Find where the given text appears and provide that cell's center as [X, Y] coordinate. 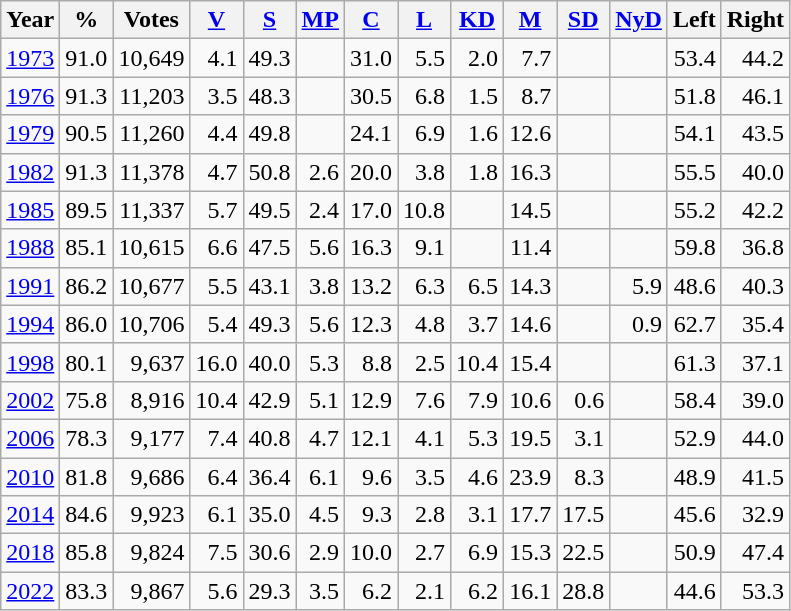
11,378 [152, 172]
1998 [30, 362]
8.8 [370, 362]
23.9 [530, 477]
12.1 [370, 438]
Right [755, 20]
2014 [30, 515]
1988 [30, 248]
90.5 [86, 134]
0.9 [639, 324]
1.6 [478, 134]
75.8 [86, 400]
40.3 [755, 286]
42.9 [270, 400]
9,686 [152, 477]
86.0 [86, 324]
12.6 [530, 134]
1979 [30, 134]
46.1 [755, 96]
Left [694, 20]
80.1 [86, 362]
10,649 [152, 58]
6.3 [424, 286]
5.4 [216, 324]
1973 [30, 58]
31.0 [370, 58]
11,260 [152, 134]
54.1 [694, 134]
35.4 [755, 324]
17.7 [530, 515]
17.5 [584, 515]
2002 [30, 400]
16.1 [530, 591]
13.2 [370, 286]
2.8 [424, 515]
12.9 [370, 400]
85.8 [86, 553]
17.0 [370, 210]
3.7 [478, 324]
15.3 [530, 553]
9,923 [152, 515]
42.2 [755, 210]
9,867 [152, 591]
40.8 [270, 438]
10,677 [152, 286]
1994 [30, 324]
1.8 [478, 172]
6.5 [478, 286]
58.4 [694, 400]
28.8 [584, 591]
89.5 [86, 210]
9,824 [152, 553]
2.1 [424, 591]
48.6 [694, 286]
SD [584, 20]
NyD [639, 20]
85.1 [86, 248]
24.1 [370, 134]
43.1 [270, 286]
10.6 [530, 400]
16.0 [216, 362]
M [530, 20]
19.5 [530, 438]
11,203 [152, 96]
Votes [152, 20]
53.3 [755, 591]
44.0 [755, 438]
62.7 [694, 324]
78.3 [86, 438]
1976 [30, 96]
1985 [30, 210]
2.7 [424, 553]
45.6 [694, 515]
59.8 [694, 248]
37.1 [755, 362]
5.9 [639, 286]
12.3 [370, 324]
49.8 [270, 134]
6.8 [424, 96]
1.5 [478, 96]
2010 [30, 477]
86.2 [86, 286]
10.8 [424, 210]
8,916 [152, 400]
L [424, 20]
53.4 [694, 58]
2.0 [478, 58]
36.4 [270, 477]
30.5 [370, 96]
KD [478, 20]
11.4 [530, 248]
47.5 [270, 248]
44.6 [694, 591]
4.6 [478, 477]
39.0 [755, 400]
14.3 [530, 286]
10,706 [152, 324]
MP [320, 20]
% [86, 20]
V [216, 20]
61.3 [694, 362]
7.5 [216, 553]
32.9 [755, 515]
1982 [30, 172]
35.0 [270, 515]
50.8 [270, 172]
5.1 [320, 400]
29.3 [270, 591]
20.0 [370, 172]
22.5 [584, 553]
2.4 [320, 210]
8.7 [530, 96]
2018 [30, 553]
48.9 [694, 477]
Year [30, 20]
1991 [30, 286]
83.3 [86, 591]
84.6 [86, 515]
52.9 [694, 438]
0.6 [584, 400]
55.2 [694, 210]
14.6 [530, 324]
2.5 [424, 362]
8.3 [584, 477]
91.0 [86, 58]
14.5 [530, 210]
15.4 [530, 362]
50.9 [694, 553]
55.5 [694, 172]
51.8 [694, 96]
2.6 [320, 172]
43.5 [755, 134]
11,337 [152, 210]
10.0 [370, 553]
4.5 [320, 515]
48.3 [270, 96]
10,615 [152, 248]
7.4 [216, 438]
44.2 [755, 58]
S [270, 20]
2006 [30, 438]
4.8 [424, 324]
6.6 [216, 248]
C [370, 20]
7.6 [424, 400]
7.9 [478, 400]
36.8 [755, 248]
9,637 [152, 362]
9.6 [370, 477]
7.7 [530, 58]
9.3 [370, 515]
81.8 [86, 477]
2.9 [320, 553]
30.6 [270, 553]
4.4 [216, 134]
9.1 [424, 248]
49.5 [270, 210]
6.4 [216, 477]
2022 [30, 591]
9,177 [152, 438]
47.4 [755, 553]
41.5 [755, 477]
5.7 [216, 210]
